Extract the (X, Y) coordinate from the center of the cell holding the provided text.  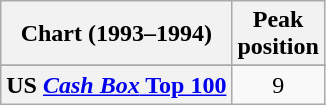
Peakposition (278, 34)
9 (278, 85)
US Cash Box Top 100 (116, 85)
Chart (1993–1994) (116, 34)
